Detect which cell encompasses the target text, then output its [x, y] center coordinate. 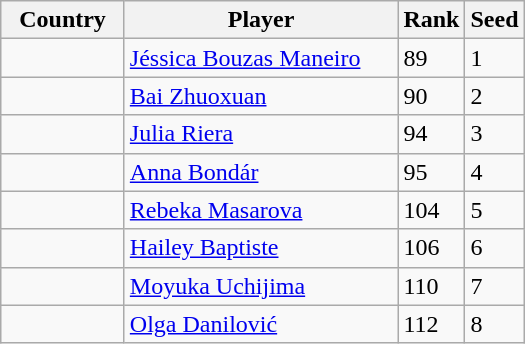
Rebeka Masarova [261, 210]
Jéssica Bouzas Maneiro [261, 58]
Player [261, 20]
3 [494, 134]
Country [63, 20]
89 [432, 58]
Rank [432, 20]
4 [494, 172]
Bai Zhuoxuan [261, 96]
2 [494, 96]
110 [432, 286]
Moyuka Uchijima [261, 286]
Anna Bondár [261, 172]
1 [494, 58]
95 [432, 172]
7 [494, 286]
90 [432, 96]
104 [432, 210]
112 [432, 324]
6 [494, 248]
8 [494, 324]
Seed [494, 20]
Julia Riera [261, 134]
5 [494, 210]
Hailey Baptiste [261, 248]
Olga Danilović [261, 324]
106 [432, 248]
94 [432, 134]
